Determine the (x, y) coordinate at the center of the cell enclosing the given text.  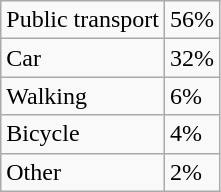
Car (83, 58)
Bicycle (83, 134)
4% (192, 134)
32% (192, 58)
Walking (83, 96)
Public transport (83, 20)
6% (192, 96)
56% (192, 20)
2% (192, 172)
Other (83, 172)
